From the cell containing the given text, extract its center point as [X, Y] coordinate. 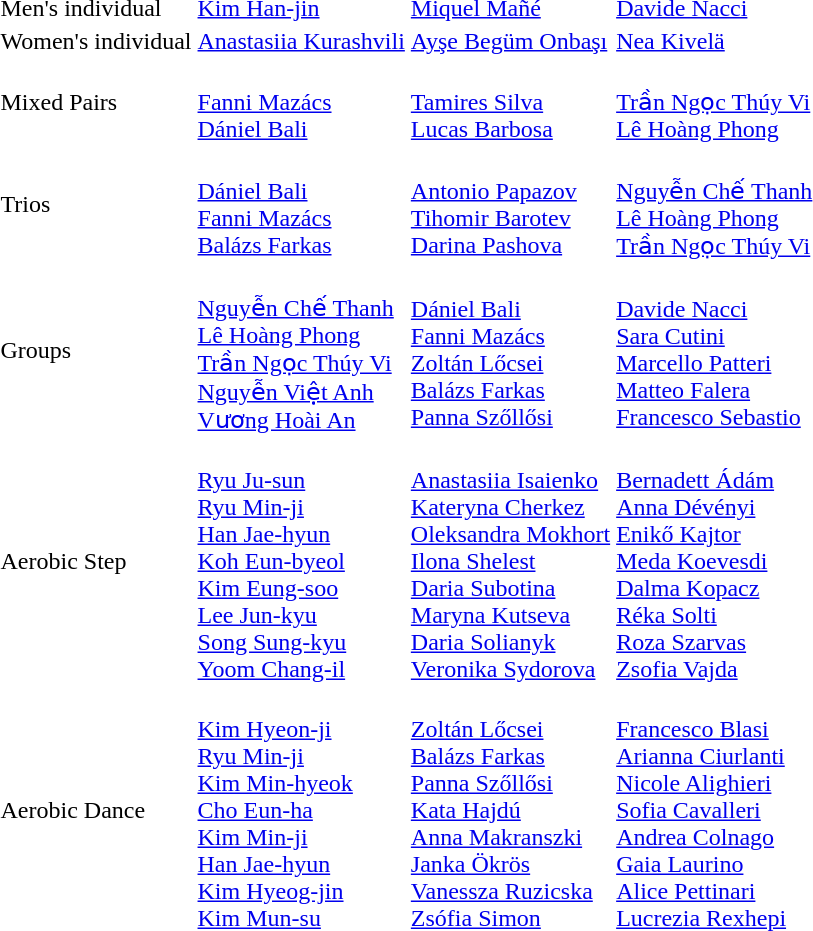
Dániel BaliFanni MazácsBalázs Farkas [301, 205]
Ryu Ju-sunRyu Min-jiHan Jae-hyunKoh Eun-byeolKim Eung-sooLee Jun-kyuSong Sung-kyuYoom Chang-il [301, 561]
Dániel Bali Fanni Mazács Zoltán LőcseiBalázs FarkasPanna Szőllősi [510, 350]
Fanni MazácsDániel Bali [301, 102]
Ayşe Begüm Onbaşı [510, 41]
Anastasiia IsaienkoKateryna CherkezOleksandra MokhortIlona ShelestDaria SubotinaMaryna KutsevaDaria SolianykVeronika Sydorova [510, 561]
Nguyễn Chế ThanhLê Hoàng PhongTrần Ngọc Thúy ViNguyễn Việt AnhVương Hoài An [301, 350]
Anastasiia Kurashvili [301, 41]
Tamires SilvaLucas Barbosa [510, 102]
Antonio PapazovTihomir BarotevDarina Pashova [510, 205]
